Detect which cell encompasses the target text, then output its [x, y] center coordinate. 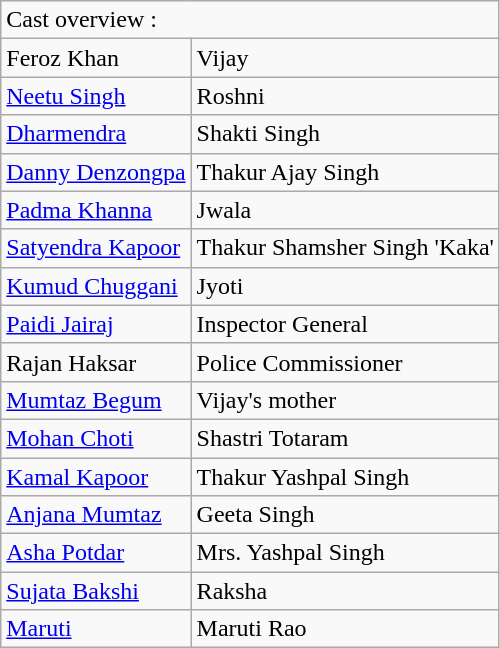
Geeta Singh [345, 515]
Mumtaz Begum [96, 400]
Kamal Kapoor [96, 477]
Shastri Totaram [345, 438]
Rajan Haksar [96, 362]
Mohan Choti [96, 438]
Neetu Singh [96, 96]
Mrs. Yashpal Singh [345, 553]
Thakur Shamsher Singh 'Kaka' [345, 248]
Asha Potdar [96, 553]
Maruti Rao [345, 629]
Roshni [345, 96]
Kumud Chuggani [96, 286]
Raksha [345, 591]
Danny Denzongpa [96, 172]
Jyoti [345, 286]
Paidi Jairaj [96, 324]
Maruti [96, 629]
Thakur Ajay Singh [345, 172]
Inspector General [345, 324]
Vijay [345, 58]
Shakti Singh [345, 134]
Padma Khanna [96, 210]
Feroz Khan [96, 58]
Jwala [345, 210]
Vijay's mother [345, 400]
Dharmendra [96, 134]
Police Commissioner [345, 362]
Thakur Yashpal Singh [345, 477]
Satyendra Kapoor [96, 248]
Anjana Mumtaz [96, 515]
Sujata Bakshi [96, 591]
Cast overview : [250, 20]
